From the cell containing the given text, extract its center point as (x, y) coordinate. 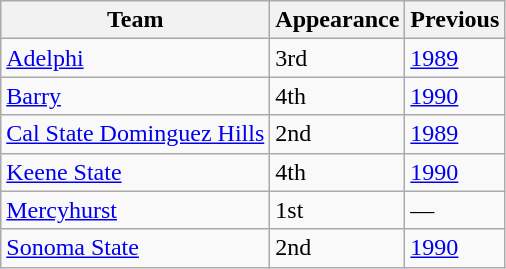
Adelphi (136, 58)
Mercyhurst (136, 210)
Barry (136, 96)
Cal State Dominguez Hills (136, 134)
Team (136, 20)
Appearance (338, 20)
— (455, 210)
Sonoma State (136, 248)
1st (338, 210)
3rd (338, 58)
Keene State (136, 172)
Previous (455, 20)
